For the text-containing cell, return its midpoint in (X, Y) coordinate format. 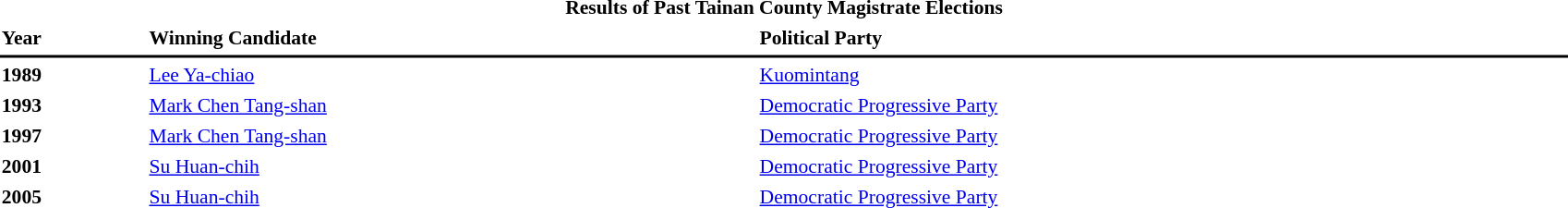
Political Party (1164, 38)
2001 (72, 166)
Winning Candidate (451, 38)
Lee Ya-chiao (451, 75)
Kuomintang (1164, 75)
1993 (72, 105)
Year (72, 38)
1997 (72, 136)
Su Huan-chih (451, 166)
1989 (72, 75)
